Find where the given text appears and provide that cell's center as (X, Y) coordinate. 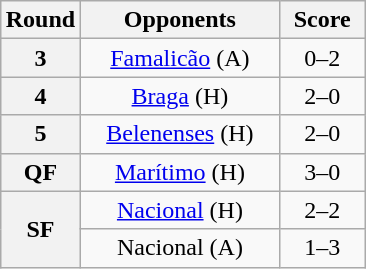
3 (40, 58)
SF (40, 229)
5 (40, 134)
Nacional (A) (180, 248)
Score (322, 20)
Braga (H) (180, 96)
Opponents (180, 20)
0–2 (322, 58)
QF (40, 172)
Round (40, 20)
2–2 (322, 210)
Famalicão (A) (180, 58)
4 (40, 96)
Marítimo (H) (180, 172)
3–0 (322, 172)
Belenenses (H) (180, 134)
1–3 (322, 248)
Nacional (H) (180, 210)
